Provide the [x, y] coordinate of the cell's center where the given text is located.  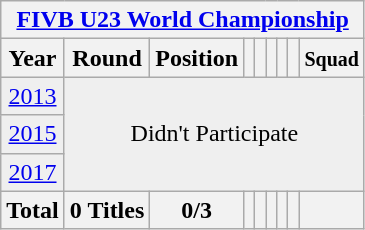
0/3 [197, 210]
2015 [33, 134]
Didn't Participate [214, 134]
0 Titles [107, 210]
Total [33, 210]
Position [197, 58]
Year [33, 58]
2013 [33, 96]
Round [107, 58]
FIVB U23 World Championship [183, 20]
2017 [33, 172]
Squad [332, 58]
